Provide the [x, y] coordinate of the cell's center where the given text is located.  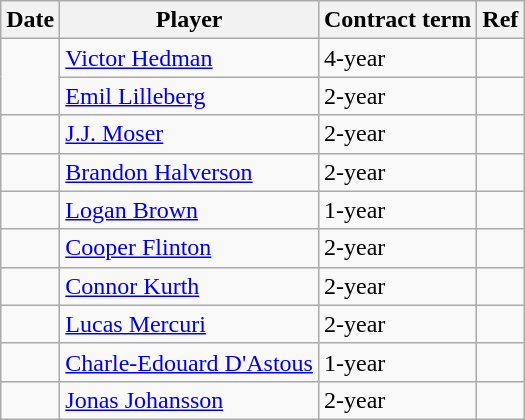
Charle-Edouard D'Astous [190, 362]
Date [30, 20]
Connor Kurth [190, 286]
4-year [397, 58]
Brandon Halverson [190, 172]
Jonas Johansson [190, 400]
Emil Lilleberg [190, 96]
Victor Hedman [190, 58]
J.J. Moser [190, 134]
Ref [500, 20]
Contract term [397, 20]
Logan Brown [190, 210]
Lucas Mercuri [190, 324]
Player [190, 20]
Cooper Flinton [190, 248]
